Extract the [x, y] coordinate from the center of the cell holding the provided text.  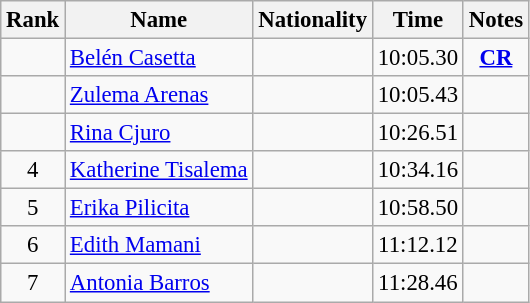
Time [418, 20]
Erika Pilicita [159, 208]
Rina Cjuro [159, 133]
11:28.46 [418, 283]
10:34.16 [418, 170]
Zulema Arenas [159, 95]
10:05.30 [418, 58]
Edith Mamani [159, 245]
7 [33, 283]
Nationality [312, 20]
Antonia Barros [159, 283]
10:26.51 [418, 133]
Belén Casetta [159, 58]
Rank [33, 20]
6 [33, 245]
10:05.43 [418, 95]
11:12.12 [418, 245]
Name [159, 20]
4 [33, 170]
Notes [496, 20]
Katherine Tisalema [159, 170]
10:58.50 [418, 208]
5 [33, 208]
CR [496, 58]
